Return [X, Y] of the center of cell containing provided text 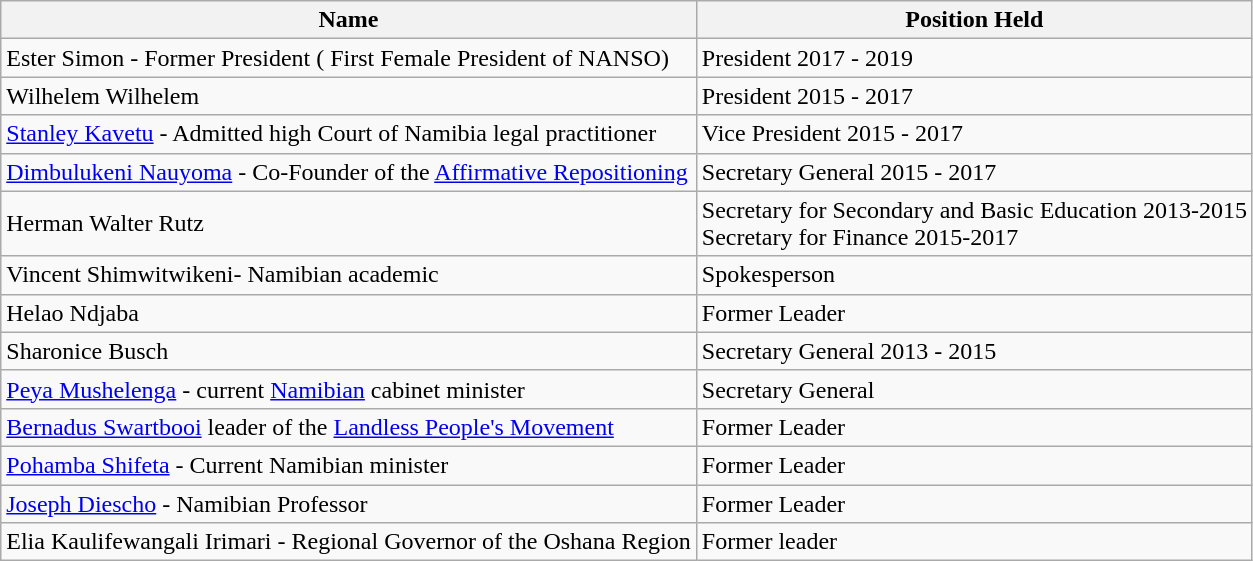
Pohamba Shifeta - Current Namibian minister [349, 465]
President 2015 - 2017 [974, 96]
Position Held [974, 20]
Peya Mushelenga - current Namibian cabinet minister [349, 389]
Helao Ndjaba [349, 313]
Bernadus Swartbooi leader of the Landless People's Movement [349, 427]
Secretary for Secondary and Basic Education 2013-2015Secretary for Finance 2015-2017 [974, 224]
Sharonice Busch [349, 351]
Dimbulukeni Nauyoma - Co-Founder of the Affirmative Repositioning [349, 172]
Vincent Shimwitwikeni- Namibian academic [349, 275]
Secretary General 2013 - 2015 [974, 351]
Name [349, 20]
Secretary General 2015 - 2017 [974, 172]
Former leader [974, 542]
Secretary General [974, 389]
Vice President 2015 - 2017 [974, 134]
Joseph Diescho - Namibian Professor [349, 503]
Spokesperson [974, 275]
Stanley Kavetu - Admitted high Court of Namibia legal practitioner [349, 134]
Ester Simon - Former President ( First Female President of NANSO) [349, 58]
Wilhelem Wilhelem [349, 96]
Herman Walter Rutz [349, 224]
Elia Kaulifewangali Irimari - Regional Governor of the Oshana Region [349, 542]
President 2017 - 2019 [974, 58]
